Return (x, y) of the center of cell containing provided text 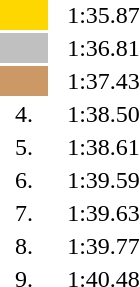
5. (24, 147)
8. (24, 246)
7. (24, 213)
4. (24, 114)
6. (24, 180)
